Identify which cell holds the provided text, then report its [x, y] central coordinate. 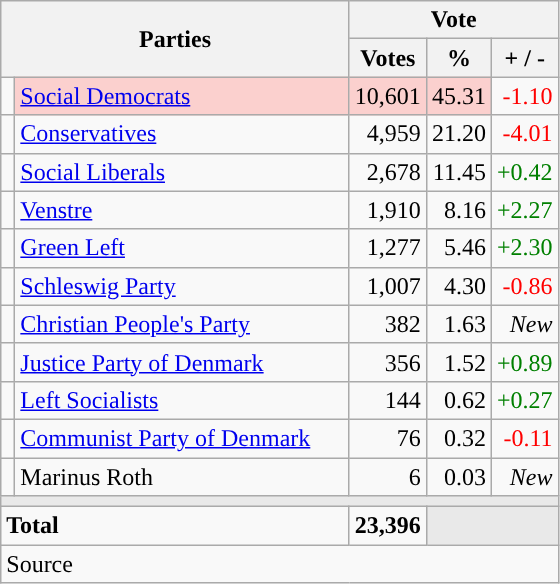
0.62 [458, 400]
Schleswig Party [182, 286]
144 [388, 400]
8.16 [458, 210]
Conservatives [182, 134]
1.52 [458, 362]
11.45 [458, 172]
+2.27 [524, 210]
Marinus Roth [182, 477]
23,396 [388, 526]
Total [176, 526]
Parties [176, 39]
-0.86 [524, 286]
6 [388, 477]
382 [388, 324]
1,007 [388, 286]
Green Left [182, 248]
% [458, 58]
-4.01 [524, 134]
Vote [454, 20]
-1.10 [524, 96]
+ / - [524, 58]
Social Democrats [182, 96]
Left Socialists [182, 400]
1,277 [388, 248]
1,910 [388, 210]
2,678 [388, 172]
5.46 [458, 248]
Source [280, 564]
+0.27 [524, 400]
Justice Party of Denmark [182, 362]
4,959 [388, 134]
Communist Party of Denmark [182, 438]
+0.42 [524, 172]
Social Liberals [182, 172]
21.20 [458, 134]
1.63 [458, 324]
45.31 [458, 96]
+2.30 [524, 248]
+0.89 [524, 362]
-0.11 [524, 438]
76 [388, 438]
Venstre [182, 210]
356 [388, 362]
4.30 [458, 286]
10,601 [388, 96]
0.03 [458, 477]
Christian People's Party [182, 324]
0.32 [458, 438]
Votes [388, 58]
